Find where the given text appears and provide that cell's center as (x, y) coordinate. 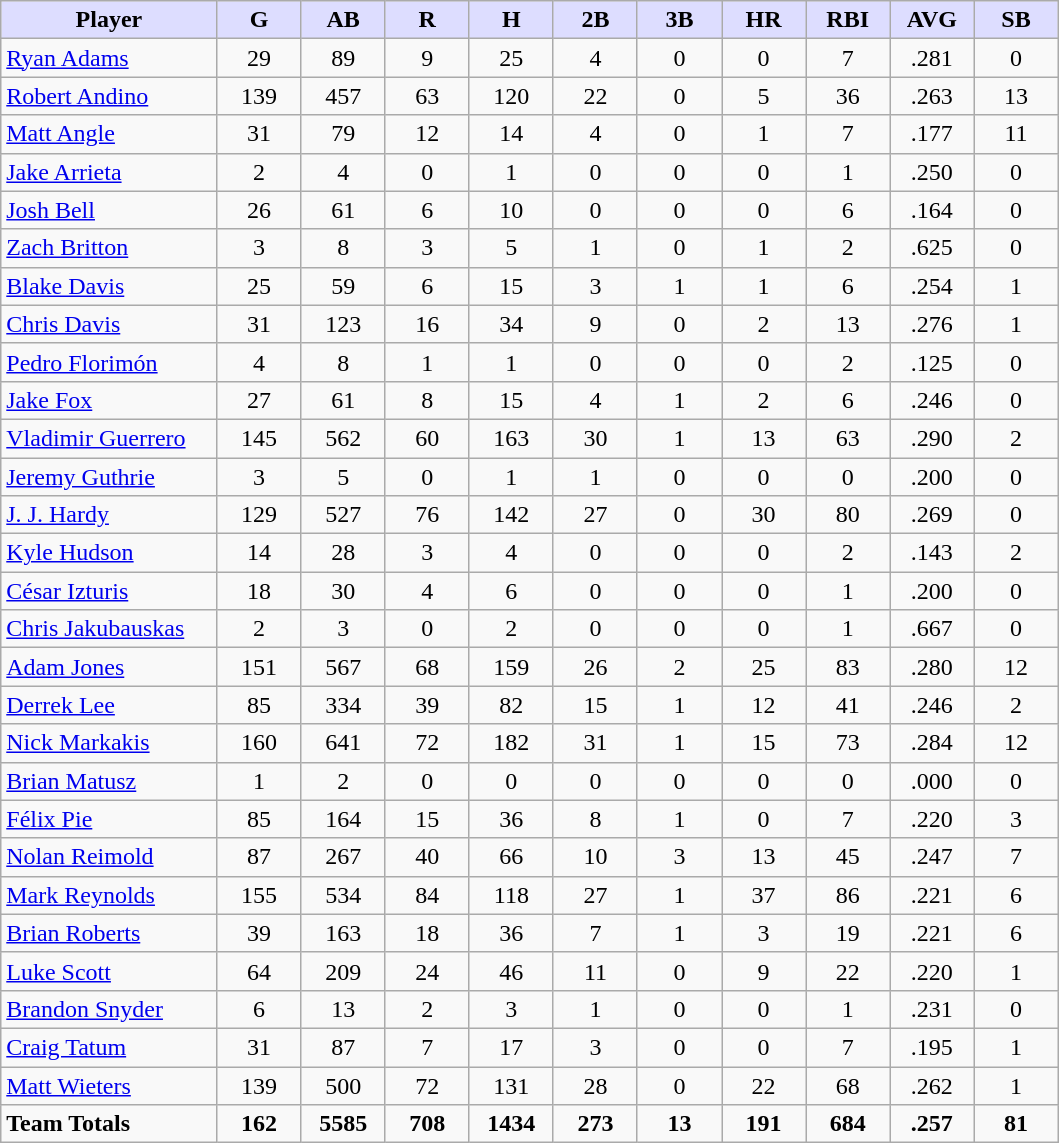
Brandon Snyder (109, 1009)
182 (511, 743)
129 (259, 515)
209 (343, 971)
64 (259, 971)
.143 (932, 553)
.231 (932, 1009)
534 (343, 895)
562 (343, 438)
.164 (932, 210)
.000 (932, 781)
334 (343, 705)
G (259, 20)
Brian Matusz (109, 781)
567 (343, 667)
AB (343, 20)
Blake Davis (109, 286)
37 (764, 895)
118 (511, 895)
Craig Tatum (109, 1047)
Vladimir Guerrero (109, 438)
73 (848, 743)
123 (343, 324)
191 (764, 1124)
29 (259, 58)
84 (427, 895)
Nolan Reimold (109, 857)
3B (679, 20)
5585 (343, 1124)
Matt Angle (109, 134)
527 (343, 515)
Team Totals (109, 1124)
641 (343, 743)
.177 (932, 134)
273 (595, 1124)
.125 (932, 362)
Félix Pie (109, 819)
Chris Jakubauskas (109, 629)
457 (343, 96)
.284 (932, 743)
.250 (932, 172)
.281 (932, 58)
SB (1016, 20)
160 (259, 743)
AVG (932, 20)
.667 (932, 629)
César Izturis (109, 591)
J. J. Hardy (109, 515)
.254 (932, 286)
R (427, 20)
Mark Reynolds (109, 895)
708 (427, 1124)
.276 (932, 324)
.625 (932, 248)
500 (343, 1085)
131 (511, 1085)
1434 (511, 1124)
162 (259, 1124)
Luke Scott (109, 971)
Josh Bell (109, 210)
.269 (932, 515)
Adam Jones (109, 667)
HR (764, 20)
267 (343, 857)
89 (343, 58)
142 (511, 515)
151 (259, 667)
80 (848, 515)
.247 (932, 857)
Jeremy Guthrie (109, 477)
.280 (932, 667)
.290 (932, 438)
45 (848, 857)
19 (848, 933)
Pedro Florimón (109, 362)
46 (511, 971)
59 (343, 286)
83 (848, 667)
Robert Andino (109, 96)
Jake Arrieta (109, 172)
Ryan Adams (109, 58)
Kyle Hudson (109, 553)
164 (343, 819)
155 (259, 895)
79 (343, 134)
Chris Davis (109, 324)
RBI (848, 20)
.195 (932, 1047)
Brian Roberts (109, 933)
Nick Markakis (109, 743)
86 (848, 895)
81 (1016, 1124)
82 (511, 705)
Player (109, 20)
24 (427, 971)
66 (511, 857)
Zach Britton (109, 248)
41 (848, 705)
.262 (932, 1085)
40 (427, 857)
684 (848, 1124)
76 (427, 515)
H (511, 20)
.263 (932, 96)
Derrek Lee (109, 705)
.257 (932, 1124)
145 (259, 438)
60 (427, 438)
34 (511, 324)
Matt Wieters (109, 1085)
Jake Fox (109, 400)
120 (511, 96)
17 (511, 1047)
2B (595, 20)
16 (427, 324)
159 (511, 667)
